Detect which cell encompasses the target text, then output its [X, Y] center coordinate. 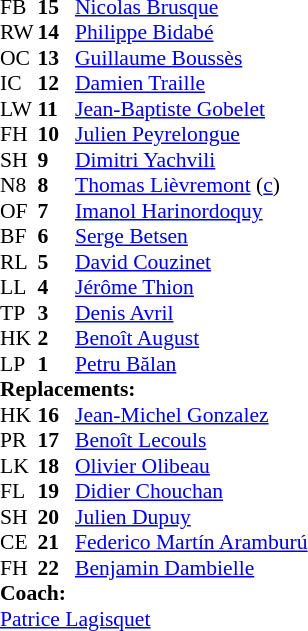
6 [57, 237]
8 [57, 185]
OF [19, 211]
OC [19, 58]
3 [57, 313]
Benoît Lecouls [192, 441]
Julien Dupuy [192, 517]
Guillaume Boussès [192, 58]
LL [19, 287]
13 [57, 58]
Benoît August [192, 339]
LW [19, 109]
IC [19, 83]
22 [57, 568]
5 [57, 262]
2 [57, 339]
12 [57, 83]
Serge Betsen [192, 237]
RL [19, 262]
Jérôme Thion [192, 287]
Petru Bălan [192, 364]
Imanol Harinordoquy [192, 211]
Jean-Baptiste Gobelet [192, 109]
Thomas Lièvremont (c) [192, 185]
Dimitri Yachvili [192, 160]
CE [19, 543]
Benjamin Dambielle [192, 568]
18 [57, 466]
16 [57, 415]
Jean-Michel Gonzalez [192, 415]
Federico Martín Aramburú [192, 543]
Olivier Olibeau [192, 466]
17 [57, 441]
BF [19, 237]
20 [57, 517]
Damien Traille [192, 83]
LP [19, 364]
10 [57, 135]
RW [19, 33]
FL [19, 491]
Julien Peyrelongue [192, 135]
19 [57, 491]
21 [57, 543]
11 [57, 109]
Replacements: [154, 389]
7 [57, 211]
4 [57, 287]
TP [19, 313]
Philippe Bidabé [192, 33]
Denis Avril [192, 313]
Didier Chouchan [192, 491]
N8 [19, 185]
Coach: [154, 593]
9 [57, 160]
1 [57, 364]
LK [19, 466]
PR [19, 441]
David Couzinet [192, 262]
14 [57, 33]
